Extract the [X, Y] coordinate from the center of the cell holding the provided text.  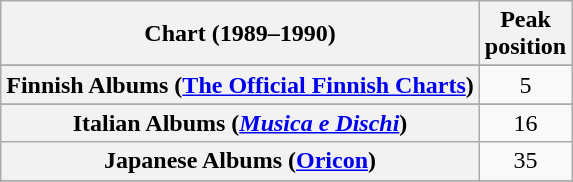
35 [525, 161]
16 [525, 123]
Japanese Albums (Oricon) [240, 161]
Italian Albums (Musica e Dischi) [240, 123]
5 [525, 85]
Finnish Albums (The Official Finnish Charts) [240, 85]
Chart (1989–1990) [240, 34]
Peakposition [525, 34]
